Return the (x, y) coordinate for the center point of the cell that contains the specified text.  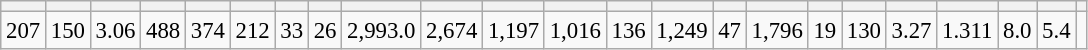
2,674 (452, 31)
207 (24, 31)
3.27 (911, 31)
19 (824, 31)
488 (164, 31)
374 (208, 31)
33 (292, 31)
1,249 (682, 31)
212 (252, 31)
2,993.0 (382, 31)
1.311 (968, 31)
26 (324, 31)
8.0 (1018, 31)
1,796 (777, 31)
5.4 (1056, 31)
47 (730, 31)
136 (628, 31)
130 (864, 31)
1,016 (575, 31)
3.06 (115, 31)
1,197 (514, 31)
150 (68, 31)
